Search for the cell housing the specified text and yield its (x, y) center coordinate. 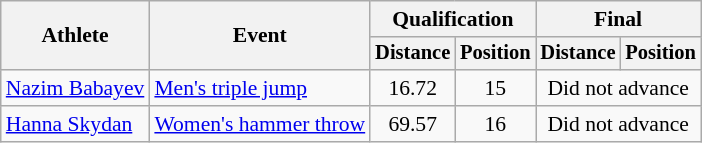
16.72 (412, 88)
Hanna Skydan (76, 124)
Women's hammer throw (260, 124)
Event (260, 36)
15 (495, 88)
16 (495, 124)
69.57 (412, 124)
Nazim Babayev (76, 88)
Qualification (452, 19)
Men's triple jump (260, 88)
Final (618, 19)
Athlete (76, 36)
